Determine the [x, y] coordinate at the center of the cell enclosing the given text.  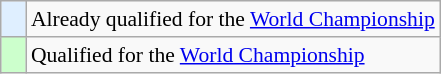
Already qualified for the World Championship [233, 19]
Qualified for the World Championship [233, 55]
